Return the (X, Y) coordinate for the center point of the cell that contains the specified text.  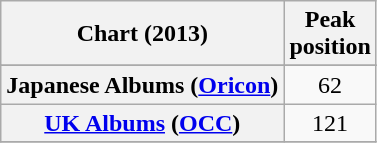
121 (330, 123)
Japanese Albums (Oricon) (142, 85)
62 (330, 85)
Peakposition (330, 34)
Chart (2013) (142, 34)
UK Albums (OCC) (142, 123)
